Determine the [X, Y] coordinate at the center of the cell enclosing the given text.  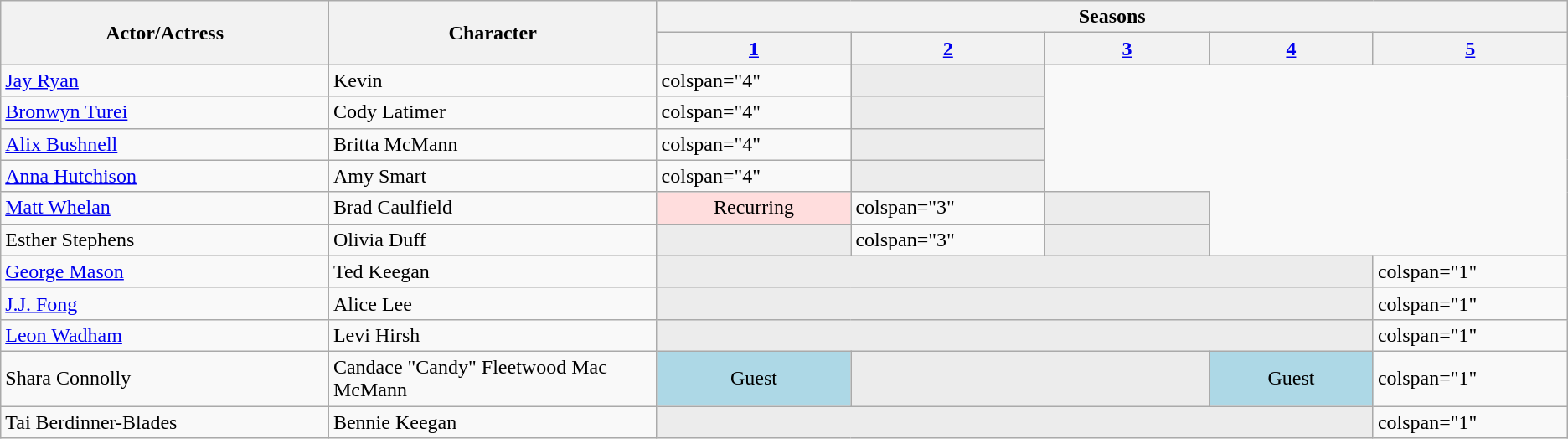
Brad Caulfield [493, 208]
3 [1127, 49]
Jay Ryan [165, 80]
J.J. Fong [165, 303]
Amy Smart [493, 176]
Britta McMann [493, 144]
Leon Wadham [165, 335]
Alice Lee [493, 303]
4 [1292, 49]
Olivia Duff [493, 240]
Bronwyn Turei [165, 112]
Seasons [1112, 17]
Esther Stephens [165, 240]
Shara Connolly [165, 379]
2 [948, 49]
Levi Hirsh [493, 335]
Alix Bushnell [165, 144]
Anna Hutchison [165, 176]
Character [493, 33]
Kevin [493, 80]
Recurring [754, 208]
Cody Latimer [493, 112]
Bennie Keegan [493, 421]
Matt Whelan [165, 208]
1 [754, 49]
Candace "Candy" Fleetwood Mac McMann [493, 379]
Tai Berdinner-Blades [165, 421]
Ted Keegan [493, 271]
5 [1470, 49]
Actor/Actress [165, 33]
George Mason [165, 271]
